Pinpoint the cell where the given text exists, returning its (X, Y) midpoint coordinate. 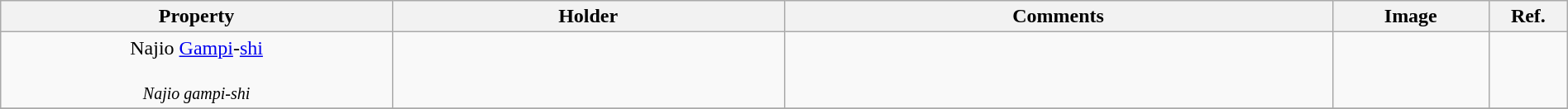
Property (197, 17)
Holder (588, 17)
Image (1411, 17)
Najio Gampi-shiNajio gampi-shi (197, 70)
Ref. (1528, 17)
Comments (1059, 17)
